Pinpoint the cell where the given text exists, returning its [X, Y] midpoint coordinate. 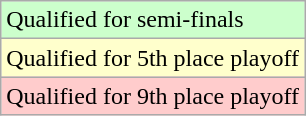
Qualified for 9th place playoff [153, 96]
Qualified for semi-finals [153, 20]
Qualified for 5th place playoff [153, 58]
